Search for the cell housing the specified text and yield its [X, Y] center coordinate. 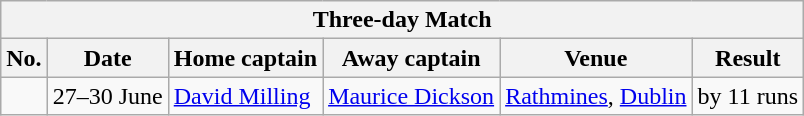
David Milling [245, 96]
Result [748, 58]
No. [24, 58]
Rathmines, Dublin [596, 96]
Three-day Match [402, 20]
Venue [596, 58]
27–30 June [108, 96]
Maurice Dickson [412, 96]
Home captain [245, 58]
Away captain [412, 58]
Date [108, 58]
by 11 runs [748, 96]
